Find where the given text appears and provide that cell's center as (X, Y) coordinate. 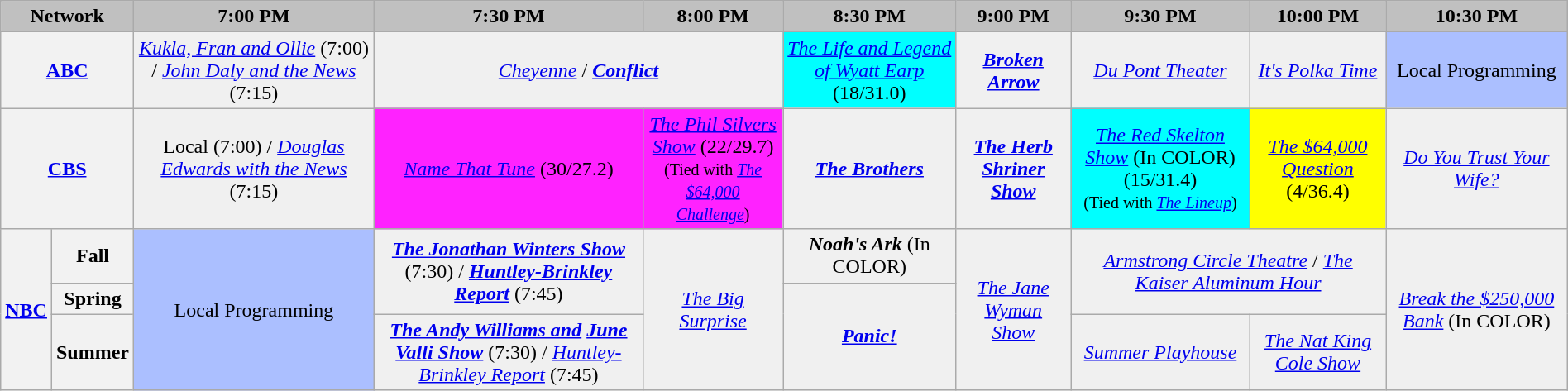
10:00 PM (1317, 17)
The Jane Wyman Show (1014, 309)
Fall (93, 256)
The Big Surprise (713, 309)
Noah's Ark (In COLOR) (870, 256)
The Red Skelton Show (In COLOR)(15/31.4)(Tied with The Lineup) (1161, 169)
The Life and Legend of Wyatt Earp (18/31.0) (870, 70)
The $64,000 Question (4/36.4) (1317, 169)
7:30 PM (508, 17)
Broken Arrow (1014, 70)
The Herb Shriner Show (1014, 169)
8:30 PM (870, 17)
The Nat King Cole Show (1317, 352)
7:00 PM (255, 17)
The Brothers (870, 169)
Du Pont Theater (1161, 70)
Summer Playhouse (1161, 352)
Cheyenne / Conflict (578, 70)
The Andy Williams and June Valli Show (7:30) / Huntley-Brinkley Report (7:45) (508, 352)
Summer (93, 352)
Spring (93, 298)
10:30 PM (1477, 17)
Panic! (870, 336)
8:00 PM (713, 17)
It's Polka Time (1317, 70)
Name That Tune (30/27.2) (508, 169)
Network (68, 17)
The Phil Silvers Show (22/29.7)(Tied with The $64,000 Challenge) (713, 169)
The Jonathan Winters Show (7:30) / Huntley-Brinkley Report (7:45) (508, 271)
Armstrong Circle Theatre / The Kaiser Aluminum Hour (1229, 271)
ABC (68, 70)
NBC (26, 309)
Do You Trust Your Wife? (1477, 169)
9:30 PM (1161, 17)
Kukla, Fran and Ollie (7:00) / John Daly and the News (7:15) (255, 70)
Break the $250,000 Bank (In COLOR) (1477, 309)
CBS (68, 169)
9:00 PM (1014, 17)
Local (7:00) / Douglas Edwards with the News (7:15) (255, 169)
